Return the [X, Y] coordinate for the center point of the cell that contains the specified text.  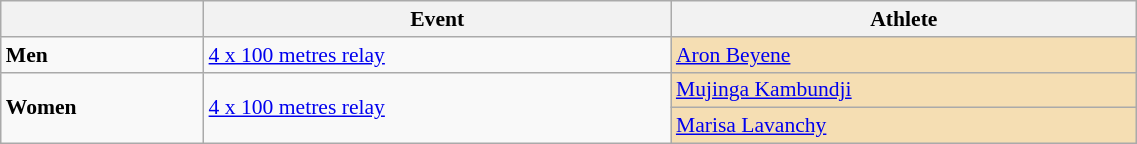
Event [438, 19]
Aron Beyene [904, 55]
Mujinga Kambundji [904, 90]
Women [102, 108]
Men [102, 55]
Athlete [904, 19]
Marisa Lavanchy [904, 126]
